Detect which cell encompasses the target text, then output its [X, Y] center coordinate. 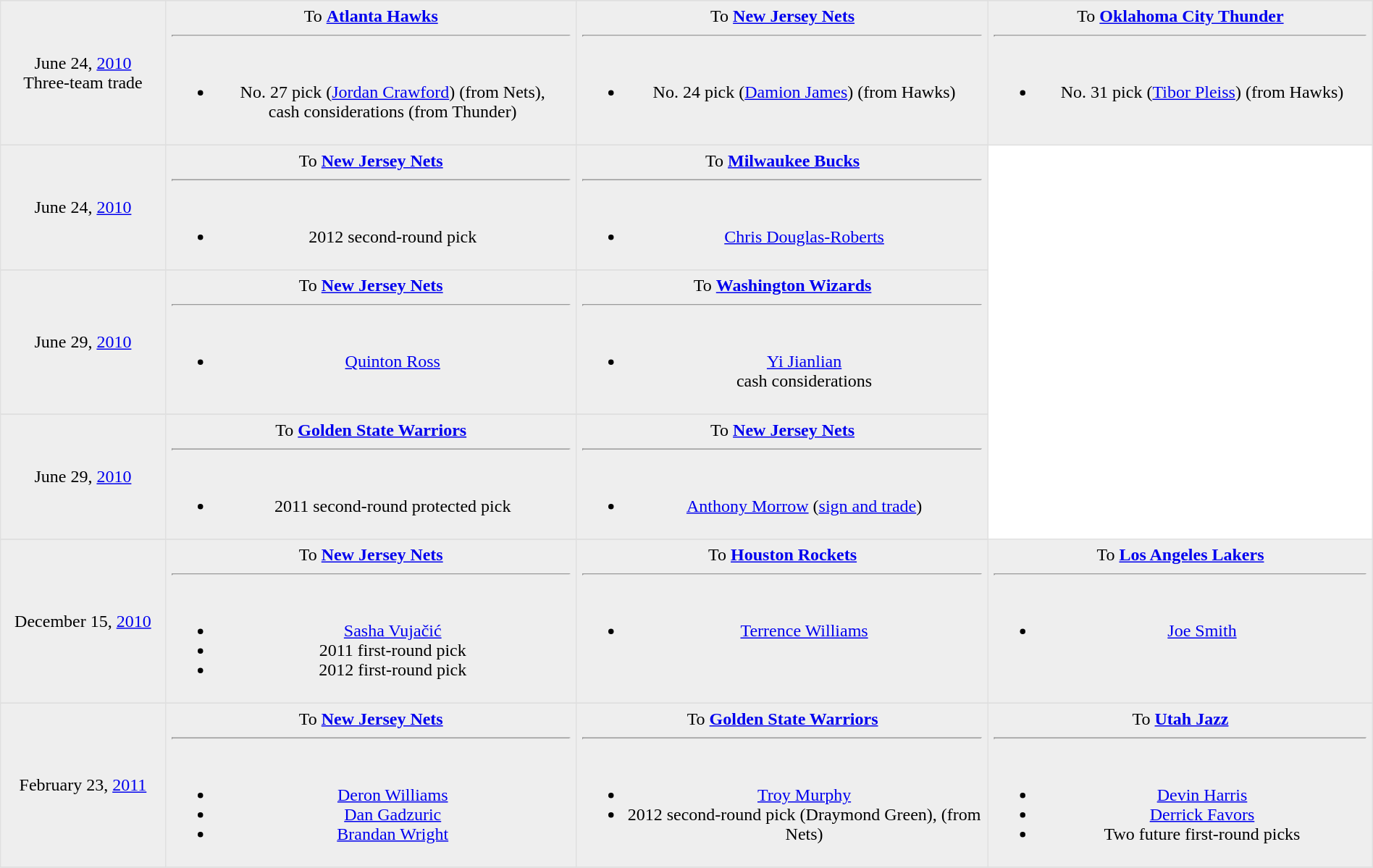
To Golden State Warriors Troy Murphy2012 second-round pick (Draymond Green), (from Nets) [782, 785]
To Milwaukee Bucks Chris Douglas-Roberts [782, 207]
To New Jersey Nets Quinton Ross [371, 342]
To Houston Rockets Terrence Williams [782, 621]
To Washington Wizards Yi Jianliancash considerations [782, 342]
To New Jersey NetsNo. 24 pick (Damion James) (from Hawks) [782, 73]
To Los Angeles Lakers Joe Smith [1180, 621]
February 23, 2011 [83, 785]
To Utah Jazz Devin Harris Derrick FavorsTwo future first-round picks [1180, 785]
To New Jersey Nets2012 second-round pick [371, 207]
To Atlanta HawksNo. 27 pick (Jordan Crawford) (from Nets),cash considerations (from Thunder) [371, 73]
To Golden State Warriors2011 second-round protected pick [371, 476]
December 15, 2010 [83, 621]
To Oklahoma City ThunderNo. 31 pick (Tibor Pleiss) (from Hawks) [1180, 73]
June 24, 2010 [83, 207]
June 24, 2010Three-team trade [83, 73]
To New Jersey Nets Anthony Morrow (sign and trade) [782, 476]
To New Jersey Nets Sasha Vujačić2011 first-round pick2012 first-round pick [371, 621]
To New Jersey Nets Deron Williams Dan Gadzuric Brandan Wright [371, 785]
